Provide the [X, Y] coordinate of the cell's center where the given text is located.  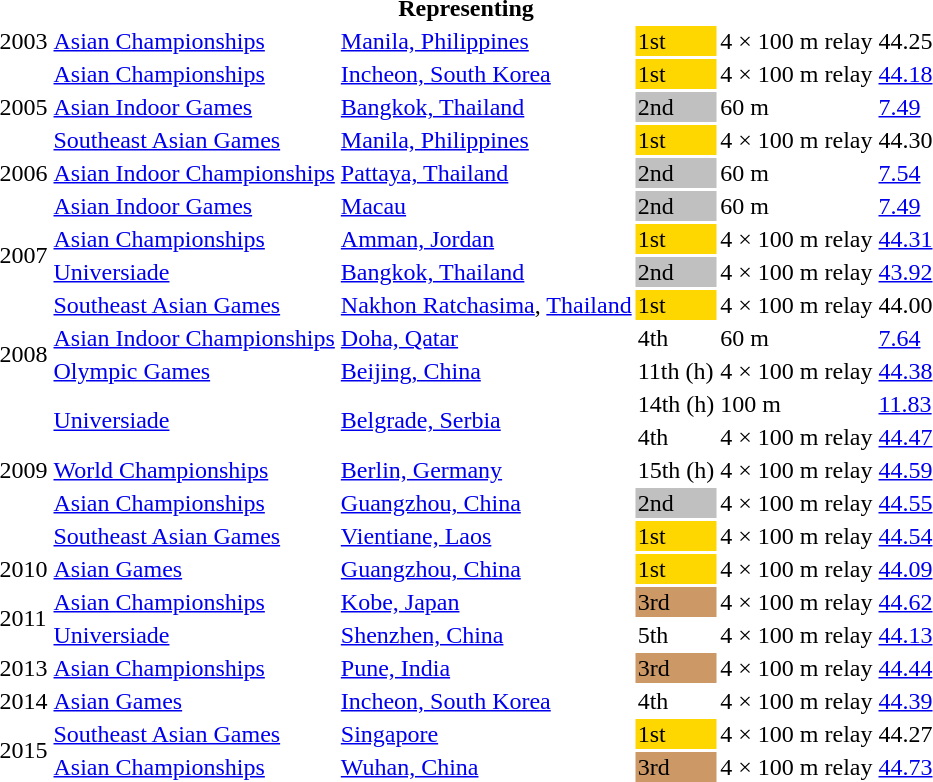
Amman, Jordan [486, 239]
Doha, Qatar [486, 338]
Olympic Games [194, 371]
Macau [486, 206]
5th [676, 635]
World Championships [194, 470]
Singapore [486, 734]
Nakhon Ratchasima, Thailand [486, 305]
Beijing, China [486, 371]
100 m [796, 404]
15th (h) [676, 470]
Wuhan, China [486, 767]
Belgrade, Serbia [486, 420]
Pune, India [486, 668]
Vientiane, Laos [486, 536]
Kobe, Japan [486, 602]
Berlin, Germany [486, 470]
Pattaya, Thailand [486, 173]
14th (h) [676, 404]
11th (h) [676, 371]
Shenzhen, China [486, 635]
